Scan for the cell matching the given text and deliver its (x, y) coordinate at center. 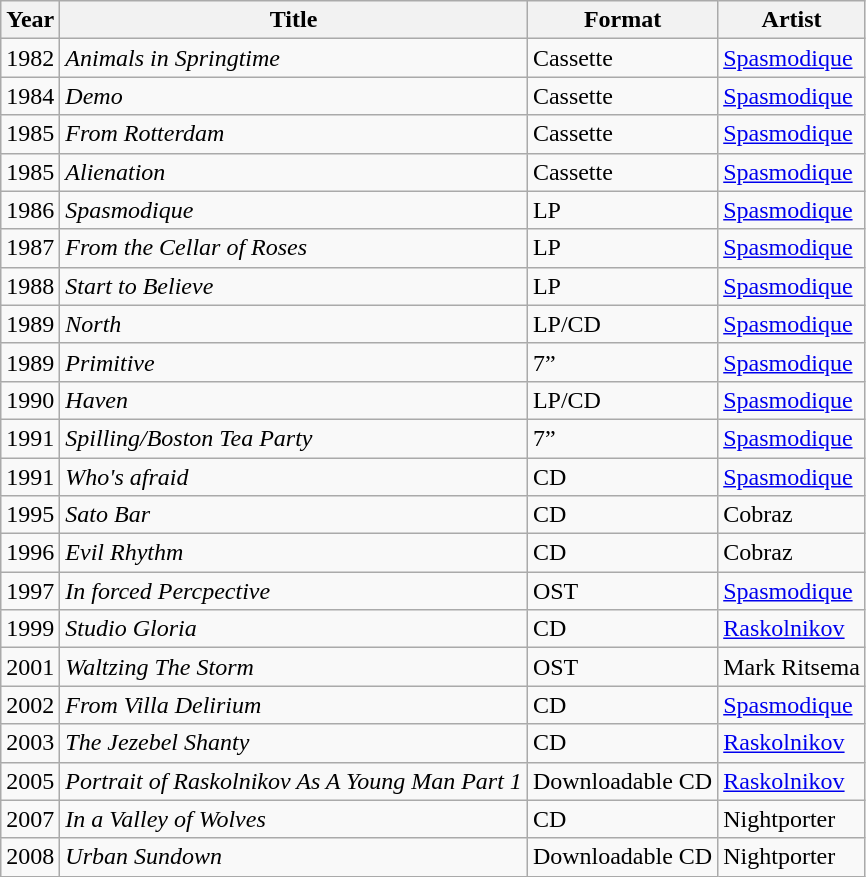
Start to Believe (294, 286)
1988 (30, 286)
Primitive (294, 362)
From Villa Delirium (294, 705)
1995 (30, 515)
North (294, 324)
Animals in Springtime (294, 58)
In forced Percpective (294, 591)
In a Valley of Wolves (294, 819)
2003 (30, 743)
Alienation (294, 172)
1987 (30, 248)
From Rotterdam (294, 134)
The Jezebel Shanty (294, 743)
2005 (30, 781)
2007 (30, 819)
2001 (30, 667)
1996 (30, 553)
Portrait of Raskolnikov As A Young Man Part 1 (294, 781)
Evil Rhythm (294, 553)
Format (622, 20)
Spilling/Boston Tea Party (294, 438)
Who's afraid (294, 477)
Studio Gloria (294, 629)
1982 (30, 58)
Title (294, 20)
Sato Bar (294, 515)
Urban Sundown (294, 857)
1984 (30, 96)
From the Cellar of Roses (294, 248)
1990 (30, 400)
2002 (30, 705)
Year (30, 20)
2008 (30, 857)
1986 (30, 210)
Artist (792, 20)
1997 (30, 591)
1999 (30, 629)
Mark Ritsema (792, 667)
Haven (294, 400)
Waltzing The Storm (294, 667)
Demo (294, 96)
